Return the (x, y) coordinate for the center point of the cell that contains the specified text.  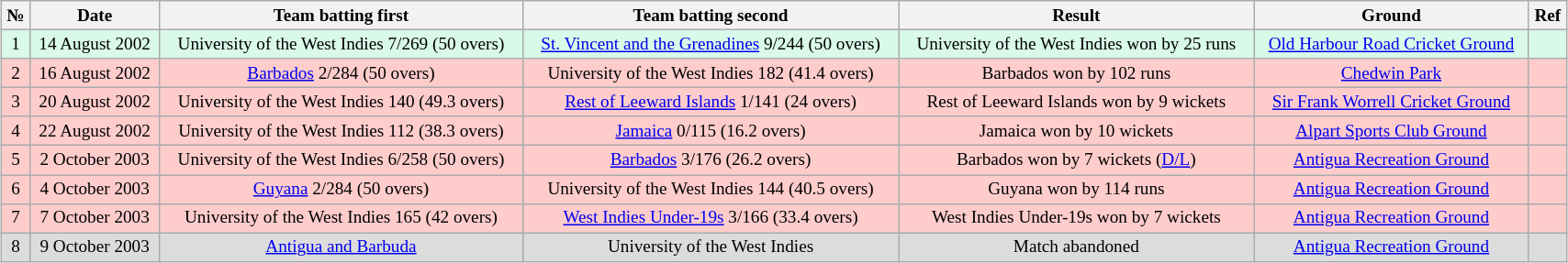
Result (1076, 16)
Rest of Leeward Islands 1/141 (24 overs) (711, 102)
University of the West Indies 7/269 (50 overs) (342, 44)
5 (17, 160)
8 (17, 247)
Barbados 3/176 (26.2 overs) (711, 160)
University of the West Indies 182 (41.4 overs) (711, 73)
Barbados 2/284 (50 overs) (342, 73)
9 October 2003 (95, 247)
7 October 2003 (95, 218)
University of the West Indies 165 (42 overs) (342, 218)
3 (17, 102)
22 August 2002 (95, 131)
Ground (1392, 16)
16 August 2002 (95, 73)
Antigua and Barbuda (342, 247)
2 October 2003 (95, 160)
Chedwin Park (1392, 73)
University of the West Indies 6/258 (50 overs) (342, 160)
West Indies Under-19s 3/166 (33.4 overs) (711, 218)
Match abandoned (1076, 247)
4 (17, 131)
University of the West Indies 144 (40.5 overs) (711, 189)
University of the West Indies 112 (38.3 overs) (342, 131)
University of the West Indies 140 (49.3 overs) (342, 102)
6 (17, 189)
Guyana won by 114 runs (1076, 189)
Alpart Sports Club Ground (1392, 131)
West Indies Under-19s won by 7 wickets (1076, 218)
University of the West Indies (711, 247)
№ (17, 16)
Barbados won by 7 wickets (D/L) (1076, 160)
Guyana 2/284 (50 overs) (342, 189)
Team batting first (342, 16)
20 August 2002 (95, 102)
7 (17, 218)
14 August 2002 (95, 44)
2 (17, 73)
Jamaica won by 10 wickets (1076, 131)
Date (95, 16)
University of the West Indies won by 25 runs (1076, 44)
1 (17, 44)
Rest of Leeward Islands won by 9 wickets (1076, 102)
4 October 2003 (95, 189)
St. Vincent and the Grenadines 9/244 (50 overs) (711, 44)
Sir Frank Worrell Cricket Ground (1392, 102)
Jamaica 0/115 (16.2 overs) (711, 131)
Old Harbour Road Cricket Ground (1392, 44)
Barbados won by 102 runs (1076, 73)
Team batting second (711, 16)
Ref (1548, 16)
